Extract the [x, y] coordinate from the center of the cell holding the provided text.  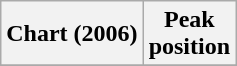
Peakposition [189, 34]
Chart (2006) [72, 34]
